Provide the (X, Y) coordinate of the cell's center where the given text is located.  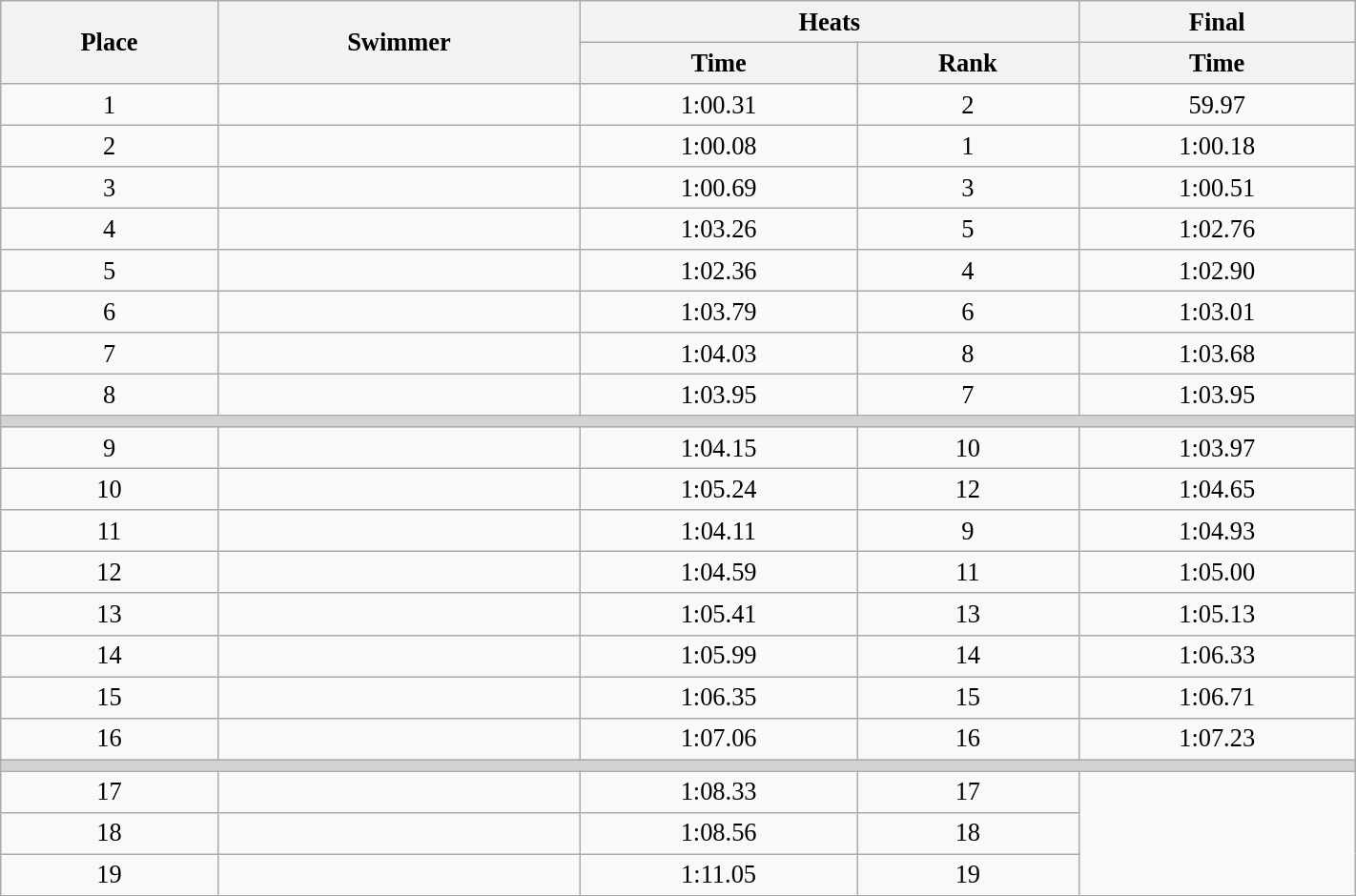
1:04.15 (719, 448)
Final (1217, 21)
1:02.36 (719, 271)
1:08.33 (719, 791)
1:11.05 (719, 874)
1:02.76 (1217, 229)
1:04.11 (719, 531)
Place (110, 42)
1:06.33 (1217, 656)
Swimmer (399, 42)
1:05.00 (1217, 572)
1:00.31 (719, 104)
1:07.06 (719, 739)
1:03.79 (719, 312)
1:08.56 (719, 833)
1:06.35 (719, 697)
1:03.97 (1217, 448)
Rank (968, 63)
1:04.65 (1217, 489)
1:04.03 (719, 354)
1:00.69 (719, 188)
1:05.99 (719, 656)
1:04.59 (719, 572)
1:00.08 (719, 146)
59.97 (1217, 104)
1:05.13 (1217, 614)
1:05.41 (719, 614)
1:03.26 (719, 229)
Heats (830, 21)
1:05.24 (719, 489)
1:03.68 (1217, 354)
1:00.51 (1217, 188)
1:00.18 (1217, 146)
1:03.01 (1217, 312)
1:07.23 (1217, 739)
1:02.90 (1217, 271)
1:04.93 (1217, 531)
1:06.71 (1217, 697)
